Extract the (x, y) coordinate from the center of the cell holding the provided text.  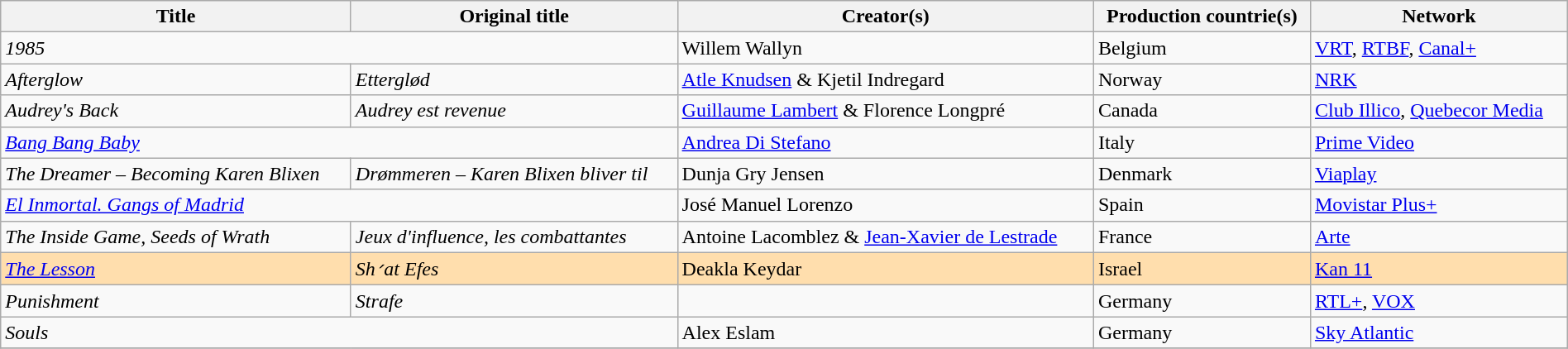
RTL+, VOX (1439, 301)
Dunja Gry Jensen (885, 174)
Souls (339, 332)
Afterglow (176, 79)
El Inmortal. Gangs of Madrid (339, 205)
Movistar Plus+ (1439, 205)
Israel (1202, 269)
Willem Wallyn (885, 48)
Atle Knudsen & Kjetil Indregard (885, 79)
Title (176, 17)
Deakla Keydar (885, 269)
Kan 11 (1439, 269)
NRK (1439, 79)
Alex Eslam (885, 332)
Strafe (514, 301)
Prime Video (1439, 142)
The Dreamer – Becoming Karen Blixen (176, 174)
Belgium (1202, 48)
Network (1439, 17)
Original title (514, 17)
Drømmeren – Karen Blixen bliver til (514, 174)
Sky Atlantic (1439, 332)
Sh׳at Efes (514, 269)
Spain (1202, 205)
Etterglød (514, 79)
Antoine Lacomblez & Jean-Xavier de Lestrade (885, 237)
José Manuel Lorenzo (885, 205)
Audrey's Back (176, 111)
Guillaume Lambert & Florence Longpré (885, 111)
Andrea Di Stefano (885, 142)
Bang Bang Baby (339, 142)
Arte (1439, 237)
Canada (1202, 111)
Production countrie(s) (1202, 17)
Creator(s) (885, 17)
Denmark (1202, 174)
The Inside Game, Seeds of Wrath (176, 237)
Norway (1202, 79)
France (1202, 237)
Club Illico, Quebecor Media (1439, 111)
Audrey est revenue (514, 111)
1985 (339, 48)
Punishment (176, 301)
Viaplay (1439, 174)
Jeux d'influence, les combattantes (514, 237)
VRT, RTBF, Canal+ (1439, 48)
Italy (1202, 142)
The Lesson (176, 269)
